Return (X, Y) of the center of cell containing provided text 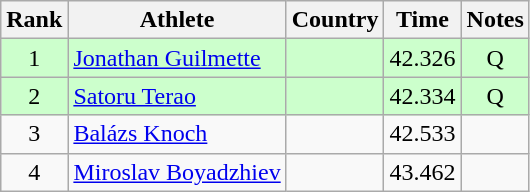
Balázs Knoch (177, 134)
42.334 (422, 96)
Athlete (177, 20)
3 (34, 134)
1 (34, 58)
Miroslav Boyadzhiev (177, 172)
42.326 (422, 58)
2 (34, 96)
Time (422, 20)
43.462 (422, 172)
Satoru Terao (177, 96)
Rank (34, 20)
Jonathan Guilmette (177, 58)
Notes (495, 20)
Country (335, 20)
4 (34, 172)
42.533 (422, 134)
